Capture the cell that displays the provided text and extract its [x, y] central coordinate. 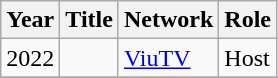
Role [248, 20]
Network [168, 20]
Title [90, 20]
2022 [30, 58]
ViuTV [168, 58]
Host [248, 58]
Year [30, 20]
